Detect which cell encompasses the target text, then output its [X, Y] center coordinate. 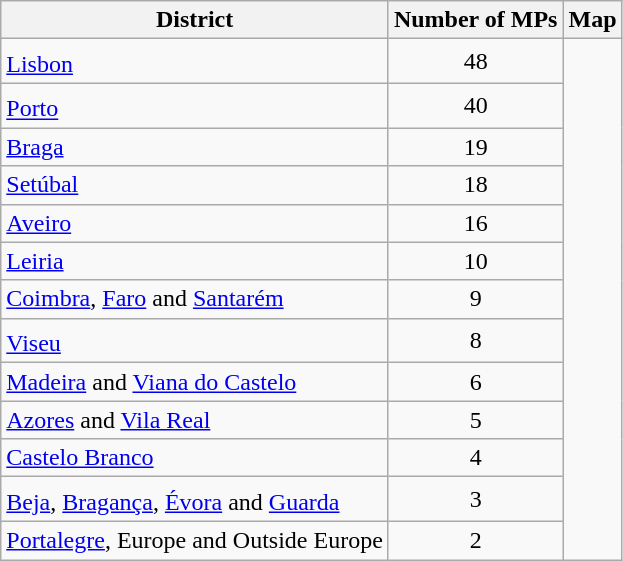
Castelo Branco [195, 458]
8 [476, 340]
10 [476, 261]
48 [476, 62]
Number of MPs [476, 20]
Madeira and Viana do Castelo [195, 382]
Coimbra, Faro and Santarém [195, 299]
Aveiro [195, 223]
Lisbon [195, 62]
Porto [195, 106]
Map [592, 20]
6 [476, 382]
9 [476, 299]
2 [476, 541]
Setúbal [195, 185]
4 [476, 458]
Braga [195, 147]
3 [476, 500]
18 [476, 185]
Beja, Bragança, Évora and Guarda [195, 500]
Viseu [195, 340]
Portalegre, Europe and Outside Europe [195, 541]
16 [476, 223]
5 [476, 420]
District [195, 20]
Azores and Vila Real [195, 420]
19 [476, 147]
40 [476, 106]
Leiria [195, 261]
